Pinpoint the cell where the given text exists, returning its (x, y) midpoint coordinate. 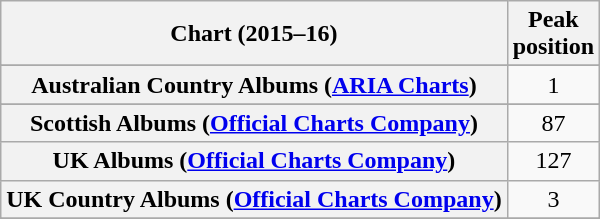
UK Country Albums (Official Charts Company) (254, 199)
Peak position (553, 34)
UK Albums (Official Charts Company) (254, 161)
Scottish Albums (Official Charts Company) (254, 123)
87 (553, 123)
127 (553, 161)
1 (553, 85)
3 (553, 199)
Chart (2015–16) (254, 34)
Australian Country Albums (ARIA Charts) (254, 85)
